Identify which cell holds the provided text, then report its [x, y] central coordinate. 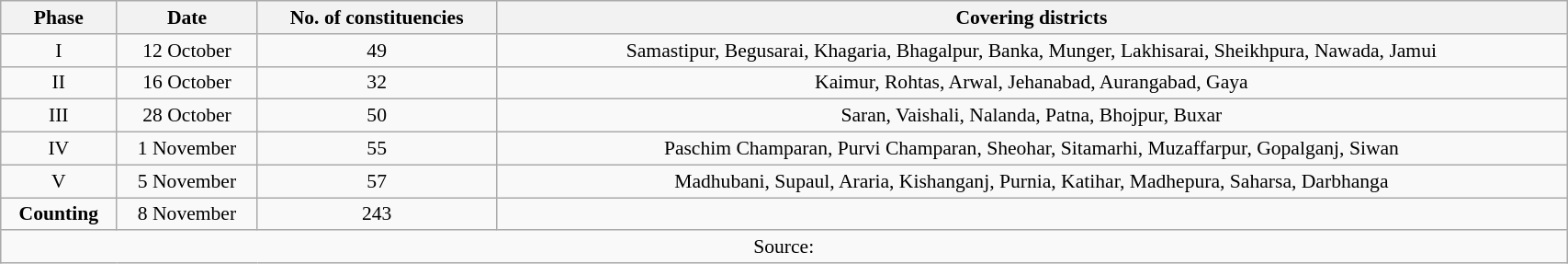
Paschim Champaran, Purvi Champaran, Sheohar, Sitamarhi, Muzaffarpur, Gopalganj, Siwan [1032, 149]
Saran, Vaishali, Nalanda, Patna, Bhojpur, Buxar [1032, 116]
Kaimur, Rohtas, Arwal, Jehanabad, Aurangabad, Gaya [1032, 83]
Source: [784, 247]
28 October [187, 116]
V [59, 181]
16 October [187, 83]
49 [377, 51]
II [59, 83]
Covering districts [1032, 17]
5 November [187, 181]
50 [377, 116]
IV [59, 149]
243 [377, 214]
Date [187, 17]
Samastipur, Begusarai, Khagaria, Bhagalpur, Banka, Munger, Lakhisarai, Sheikhpura, Nawada, Jamui [1032, 51]
Counting [59, 214]
Madhubani, Supaul, Araria, Kishanganj, Purnia, Katihar, Madhepura, Saharsa, Darbhanga [1032, 181]
8 November [187, 214]
III [59, 116]
55 [377, 149]
57 [377, 181]
12 October [187, 51]
I [59, 51]
1 November [187, 149]
32 [377, 83]
Phase [59, 17]
No. of constituencies [377, 17]
